Return the [x, y] coordinate for the center point of the cell that contains the specified text.  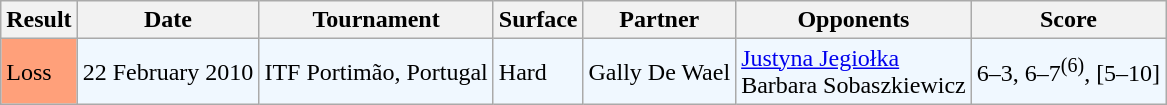
Surface [538, 20]
Hard [538, 72]
Justyna Jegiołka Barbara Sobaszkiewicz [854, 72]
Tournament [376, 20]
Result [39, 20]
6–3, 6–7(6), [5–10] [1068, 72]
Score [1068, 20]
Date [168, 20]
Opponents [854, 20]
ITF Portimão, Portugal [376, 72]
Partner [660, 20]
Gally De Wael [660, 72]
22 February 2010 [168, 72]
Loss [39, 72]
